Capture the cell that displays the provided text and extract its (X, Y) central coordinate. 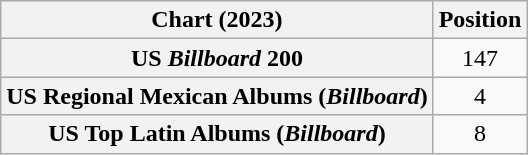
Chart (2023) (217, 20)
8 (480, 134)
US Regional Mexican Albums (Billboard) (217, 96)
4 (480, 96)
US Top Latin Albums (Billboard) (217, 134)
US Billboard 200 (217, 58)
147 (480, 58)
Position (480, 20)
